Return the (x, y) coordinate for the center point of the cell that contains the specified text.  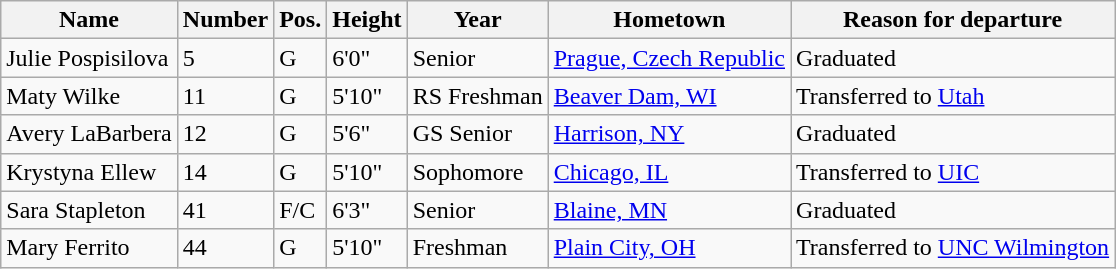
Avery LaBarbera (90, 134)
5'6" (367, 134)
6'3" (367, 210)
Plain City, OH (669, 248)
Name (90, 20)
Julie Pospisilova (90, 58)
Number (225, 20)
Transferred to Utah (953, 96)
Krystyna Ellew (90, 172)
44 (225, 248)
Hometown (669, 20)
GS Senior (478, 134)
Chicago, IL (669, 172)
14 (225, 172)
Beaver Dam, WI (669, 96)
Transferred to UNC Wilmington (953, 248)
F/C (300, 210)
Freshman (478, 248)
Height (367, 20)
Sara Stapleton (90, 210)
11 (225, 96)
Blaine, MN (669, 210)
RS Freshman (478, 96)
41 (225, 210)
Harrison, NY (669, 134)
Sophomore (478, 172)
Maty Wilke (90, 96)
5 (225, 58)
Prague, Czech Republic (669, 58)
Reason for departure (953, 20)
Year (478, 20)
6'0" (367, 58)
Transferred to UIC (953, 172)
Mary Ferrito (90, 248)
Pos. (300, 20)
12 (225, 134)
